From the cell containing the given text, extract its center point as [X, Y] coordinate. 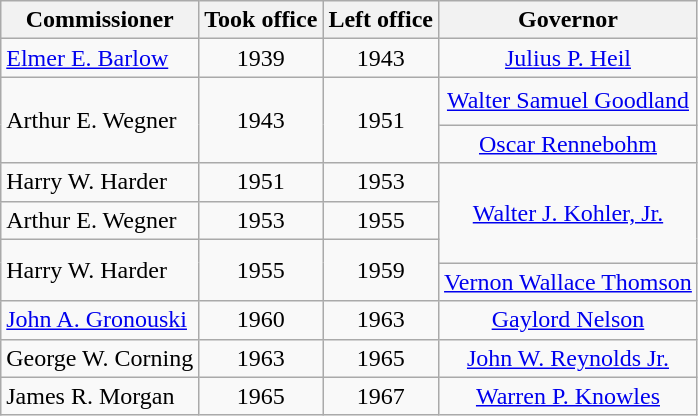
1959 [381, 270]
1967 [381, 396]
Julius P. Heil [568, 58]
Vernon Wallace Thomson [568, 282]
John W. Reynolds Jr. [568, 358]
Gaylord Nelson [568, 320]
Commissioner [100, 20]
John A. Gronouski [100, 320]
Warren P. Knowles [568, 396]
Took office [261, 20]
George W. Corning [100, 358]
Governor [568, 20]
James R. Morgan [100, 396]
Walter Samuel Goodland [568, 101]
Walter J. Kohler, Jr. [568, 213]
Left office [381, 20]
Oscar Rennebohm [568, 144]
1939 [261, 58]
1960 [261, 320]
Elmer E. Barlow [100, 58]
